Scan for the cell matching the given text and deliver its [X, Y] coordinate at center. 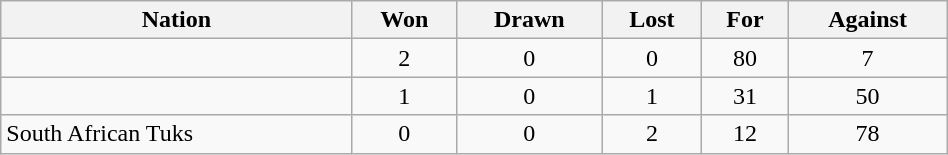
78 [868, 134]
South African Tuks [176, 134]
Against [868, 20]
7 [868, 58]
12 [745, 134]
50 [868, 96]
For [745, 20]
31 [745, 96]
Drawn [530, 20]
Nation [176, 20]
80 [745, 58]
Won [404, 20]
Lost [652, 20]
